Capture the cell that displays the provided text and extract its [X, Y] central coordinate. 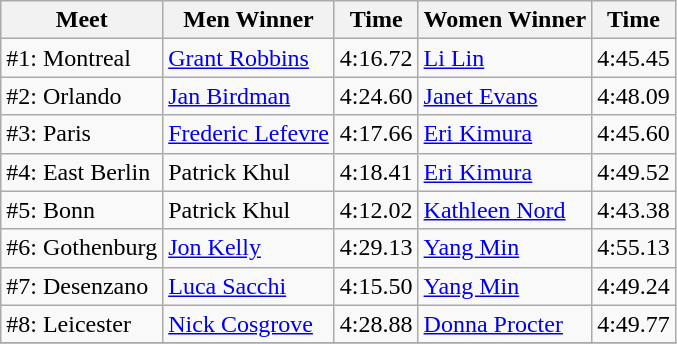
#5: Bonn [82, 210]
4:29.13 [376, 248]
Frederic Lefevre [249, 134]
Nick Cosgrove [249, 324]
4:43.38 [634, 210]
Jan Birdman [249, 96]
Jon Kelly [249, 248]
4:17.66 [376, 134]
4:49.24 [634, 286]
#7: Desenzano [82, 286]
4:55.13 [634, 248]
#8: Leicester [82, 324]
4:28.88 [376, 324]
Luca Sacchi [249, 286]
4:48.09 [634, 96]
4:15.50 [376, 286]
Women Winner [505, 20]
#6: Gothenburg [82, 248]
Donna Procter [505, 324]
Janet Evans [505, 96]
4:18.41 [376, 172]
4:12.02 [376, 210]
4:49.52 [634, 172]
#1: Montreal [82, 58]
#3: Paris [82, 134]
4:49.77 [634, 324]
#4: East Berlin [82, 172]
Li Lin [505, 58]
4:24.60 [376, 96]
4:16.72 [376, 58]
4:45.45 [634, 58]
4:45.60 [634, 134]
Men Winner [249, 20]
Meet [82, 20]
Grant Robbins [249, 58]
Kathleen Nord [505, 210]
#2: Orlando [82, 96]
